Find where the given text appears and provide that cell's center as [x, y] coordinate. 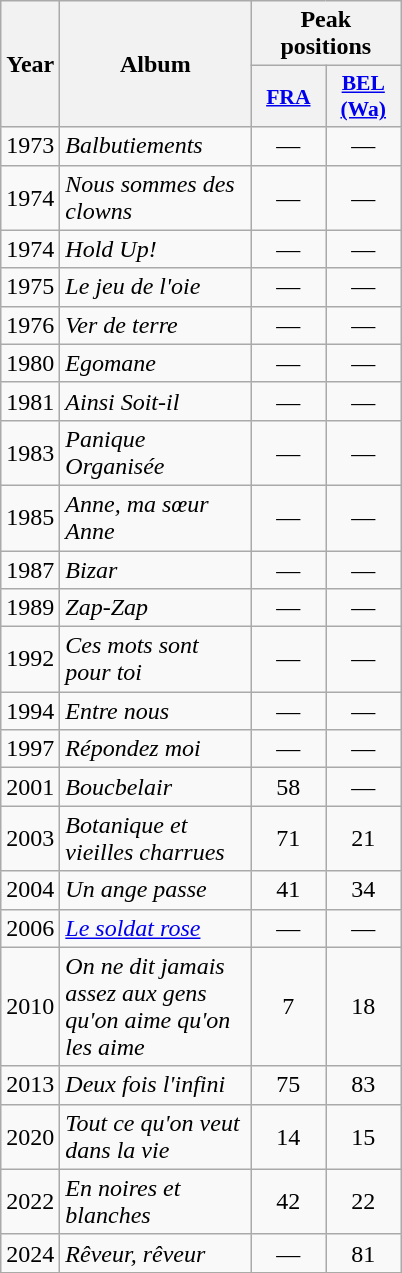
Ver de terre [156, 325]
15 [364, 1136]
41 [288, 890]
Egomane [156, 363]
Peak positions [326, 34]
42 [288, 1202]
Boucbelair [156, 787]
2004 [30, 890]
Panique Organisée [156, 452]
2024 [30, 1253]
21 [364, 838]
71 [288, 838]
Album [156, 64]
1992 [30, 660]
1997 [30, 749]
FRA [288, 96]
75 [288, 1085]
1987 [30, 569]
2003 [30, 838]
Balbutiements [156, 146]
2020 [30, 1136]
Entre nous [156, 711]
Ces mots sont pour toi [156, 660]
1994 [30, 711]
Répondez moi [156, 749]
Bizar [156, 569]
Le soldat rose [156, 928]
Anne, ma sœur Anne [156, 518]
Rêveur, rêveur [156, 1253]
1976 [30, 325]
Un ange passe [156, 890]
BEL(Wa) [364, 96]
Tout ce qu'on veut dans la vie [156, 1136]
1980 [30, 363]
7 [288, 1006]
Deux fois l'infini [156, 1085]
En noires et blanches [156, 1202]
Year [30, 64]
2006 [30, 928]
18 [364, 1006]
Zap-Zap [156, 608]
Ainsi Soit-il [156, 401]
Hold Up! [156, 249]
83 [364, 1085]
2022 [30, 1202]
2010 [30, 1006]
81 [364, 1253]
1989 [30, 608]
Le jeu de l'oie [156, 287]
1975 [30, 287]
2013 [30, 1085]
Botanique et vieilles charrues [156, 838]
1981 [30, 401]
On ne dit jamais assez aux gens qu'on aime qu'on les aime [156, 1006]
1973 [30, 146]
2001 [30, 787]
Nous sommes des clowns [156, 198]
14 [288, 1136]
1983 [30, 452]
34 [364, 890]
58 [288, 787]
22 [364, 1202]
1985 [30, 518]
